Determine the [X, Y] coordinate at the center of the cell enclosing the given text.  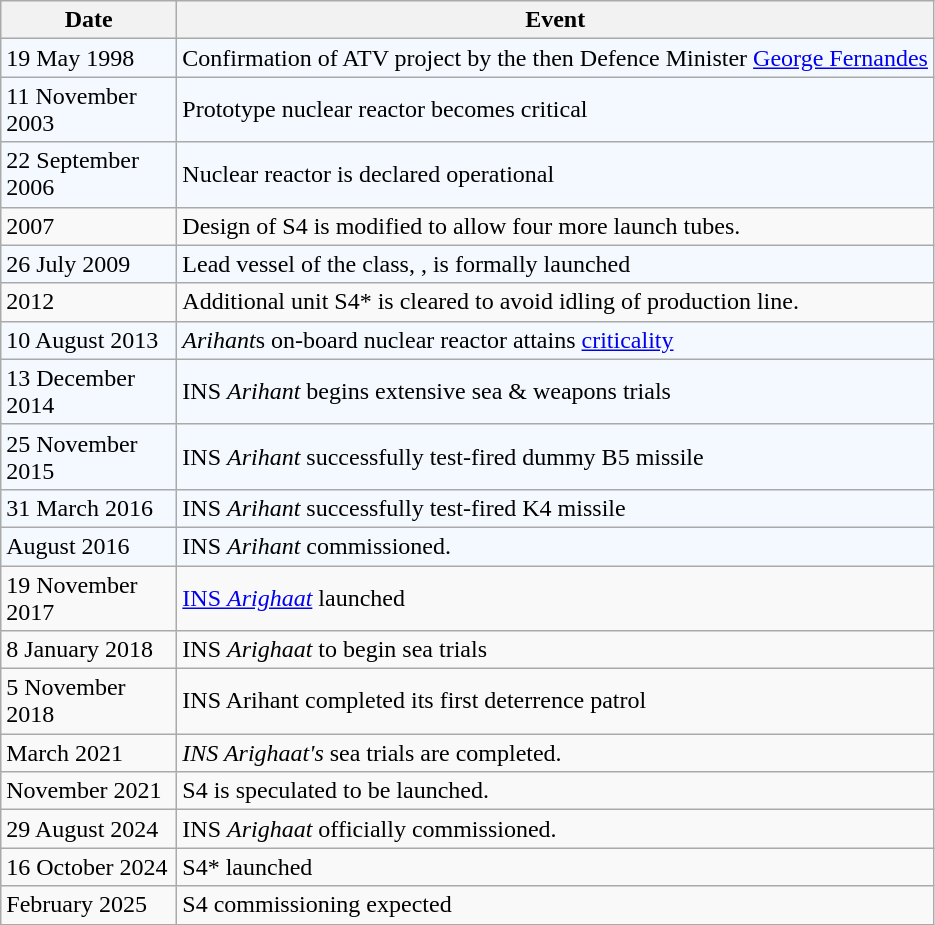
S4* launched [556, 867]
INS Arihant begins extensive sea & weapons trials [556, 392]
INS Arighaat's sea trials are completed. [556, 753]
5 November 2018 [89, 702]
Nuclear reactor is declared operational [556, 174]
August 2016 [89, 546]
Additional unit S4* is cleared to avoid idling of production line. [556, 302]
Date [89, 20]
10 August 2013 [89, 340]
19 May 1998 [89, 58]
March 2021 [89, 753]
16 October 2024 [89, 867]
Design of S4 is modified to allow four more launch tubes. [556, 226]
February 2025 [89, 905]
Event [556, 20]
INS Arihant successfully test-fired K4 missile [556, 508]
31 March 2016 [89, 508]
13 December 2014 [89, 392]
S4 is speculated to be launched. [556, 791]
19 November 2017 [89, 598]
Prototype nuclear reactor becomes critical [556, 110]
S4 commissioning expected [556, 905]
INS Arighaat to begin sea trials [556, 650]
29 August 2024 [89, 829]
22 September 2006 [89, 174]
Arihants on-board nuclear reactor attains criticality [556, 340]
INS Arihant completed its first deterrence patrol [556, 702]
November 2021 [89, 791]
INS Arihant successfully test-fired dummy B5 missile [556, 456]
INS Arihant commissioned. [556, 546]
25 November 2015 [89, 456]
2007 [89, 226]
26 July 2009 [89, 264]
INS Arighaat launched [556, 598]
8 January 2018 [89, 650]
INS Arighaat officially commissioned. [556, 829]
2012 [89, 302]
11 November 2003 [89, 110]
Lead vessel of the class, , is formally launched [556, 264]
Confirmation of ATV project by the then Defence Minister George Fernandes [556, 58]
